Capture the cell that displays the provided text and extract its [X, Y] central coordinate. 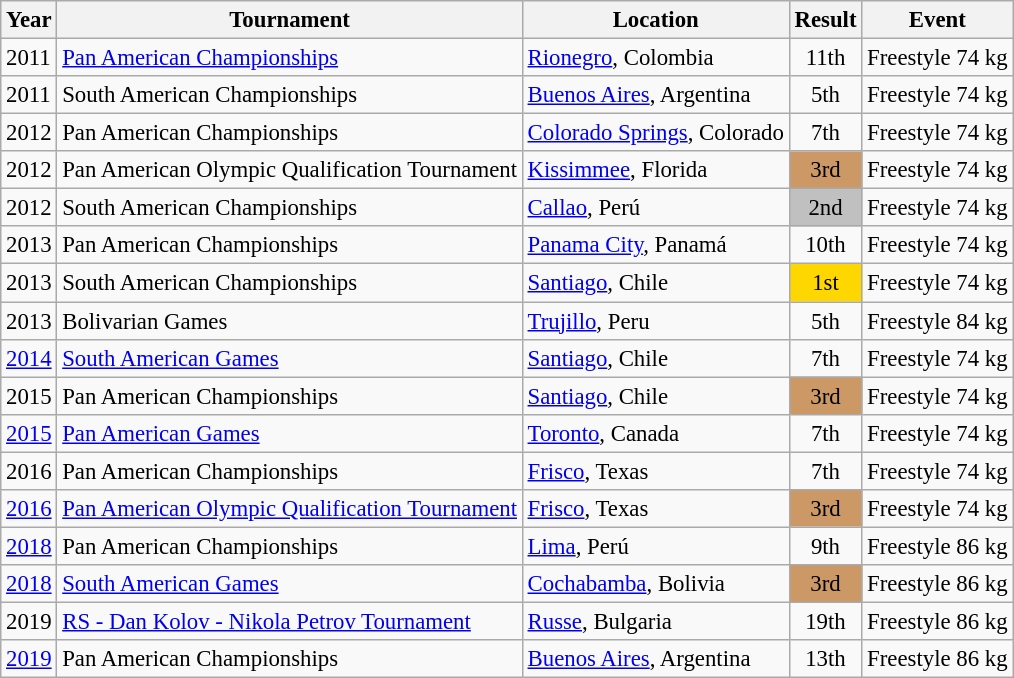
Colorado Springs, Colorado [656, 133]
Bolivarian Games [290, 321]
Tournament [290, 20]
RS - Dan Kolov - Nikola Petrov Tournament [290, 621]
Cochabamba, Bolivia [656, 584]
Kissimmee, Florida [656, 170]
Rionegro, Colombia [656, 58]
13th [826, 659]
9th [826, 546]
Panama City, Panamá [656, 245]
Lima, Perú [656, 546]
Trujillo, Peru [656, 321]
Year [29, 20]
Location [656, 20]
2nd [826, 208]
10th [826, 245]
11th [826, 58]
19th [826, 621]
Result [826, 20]
Toronto, Canada [656, 433]
Russe, Bulgaria [656, 621]
1st [826, 283]
2014 [29, 358]
Freestyle 84 kg [938, 321]
Callao, Perú [656, 208]
Pan American Games [290, 433]
Event [938, 20]
